Provide the [x, y] coordinate of the cell's center where the given text is located.  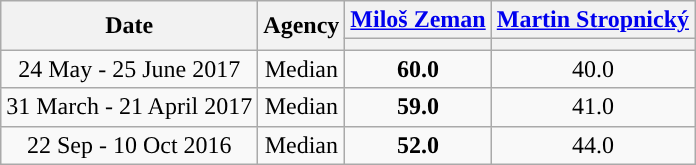
52.0 [418, 145]
Date [130, 26]
40.0 [592, 69]
Martin Stropnický [592, 20]
22 Sep - 10 Oct 2016 [130, 145]
Agency [302, 26]
31 March - 21 April 2017 [130, 107]
Miloš Zeman [418, 20]
59.0 [418, 107]
44.0 [592, 145]
41.0 [592, 107]
60.0 [418, 69]
24 May - 25 June 2017 [130, 69]
